Extract the (x, y) coordinate from the center of the cell holding the provided text.  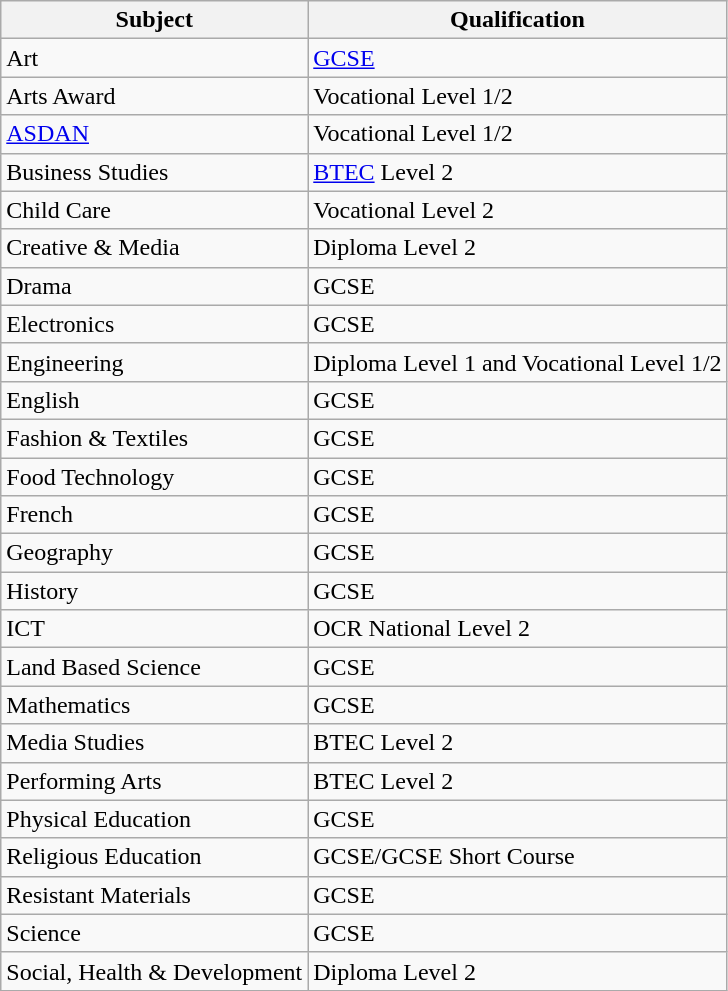
Qualification (518, 20)
Child Care (154, 210)
Physical Education (154, 819)
Science (154, 933)
ASDAN (154, 134)
ICT (154, 629)
Food Technology (154, 477)
History (154, 591)
OCR National Level 2 (518, 629)
Social, Health & Development (154, 971)
Media Studies (154, 743)
Electronics (154, 324)
Art (154, 58)
English (154, 400)
Arts Award (154, 96)
Resistant Materials (154, 895)
Mathematics (154, 705)
Land Based Science (154, 667)
Geography (154, 553)
Engineering (154, 362)
Business Studies (154, 172)
GCSE/GCSE Short Course (518, 857)
Vocational Level 2 (518, 210)
Creative & Media (154, 248)
Religious Education (154, 857)
Diploma Level 1 and Vocational Level 1/2 (518, 362)
Performing Arts (154, 781)
French (154, 515)
Drama (154, 286)
Fashion & Textiles (154, 438)
Subject (154, 20)
